Return the (X, Y) coordinate for the center point of the cell that contains the specified text.  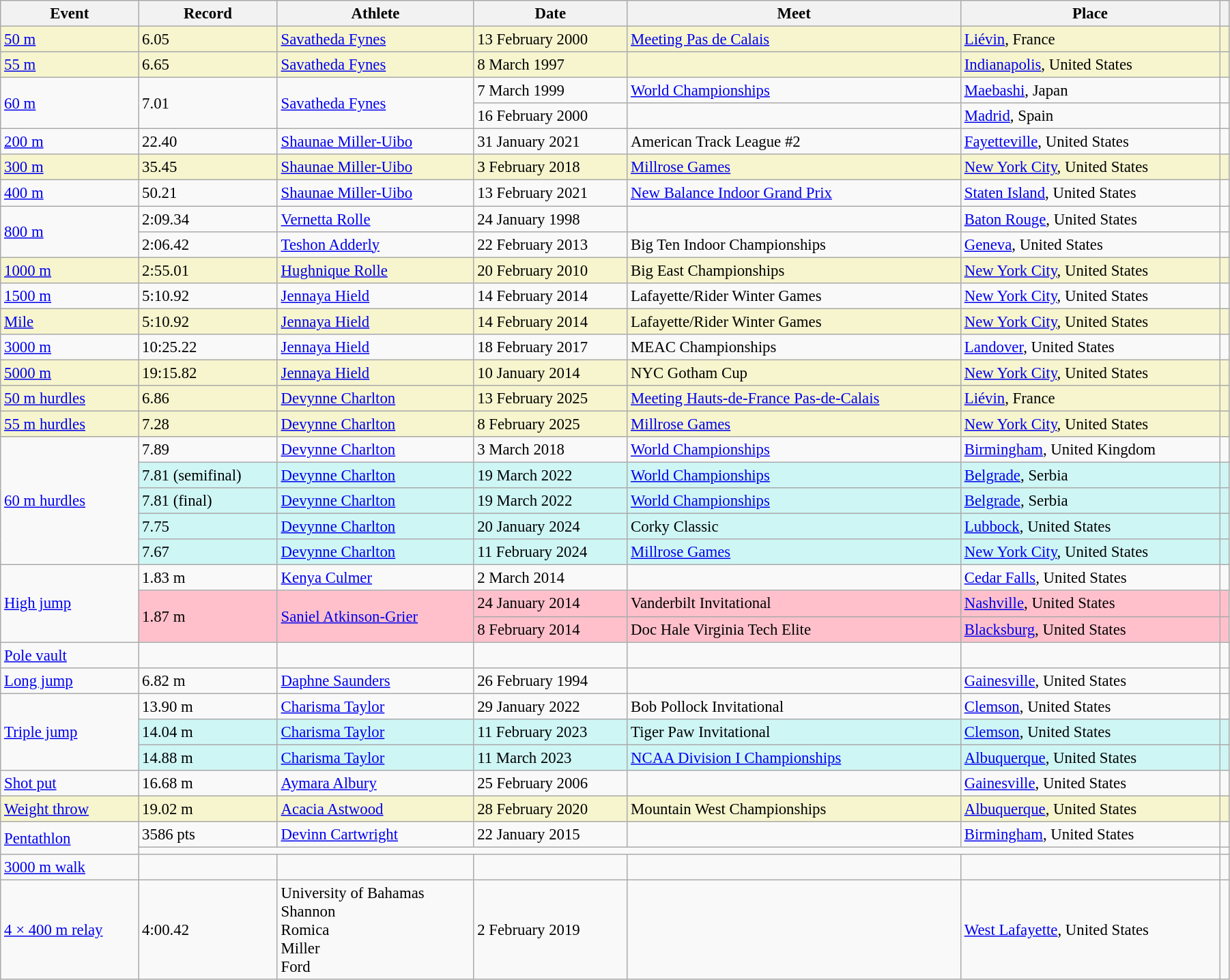
55 m (70, 65)
2 February 2019 (550, 930)
Big East Championships (795, 270)
10:25.22 (208, 347)
Weight throw (70, 809)
29 January 2022 (550, 706)
3000 m walk (70, 867)
Athlete (375, 14)
19.02 m (208, 809)
6.65 (208, 65)
14.04 m (208, 732)
400 m (70, 193)
3000 m (70, 347)
3 March 2018 (550, 450)
4 × 400 m relay (70, 930)
13 February 2000 (550, 40)
6.82 m (208, 680)
22 January 2015 (550, 835)
18 February 2017 (550, 347)
Lubbock, United States (1089, 527)
Baton Rouge, United States (1089, 219)
Record (208, 14)
22.40 (208, 142)
Staten Island, United States (1089, 193)
Fayetteville, United States (1089, 142)
Geneva, United States (1089, 244)
4:00.42 (208, 930)
300 m (70, 167)
13 February 2025 (550, 399)
50 m hurdles (70, 399)
Birmingham, United Kingdom (1089, 450)
24 January 2014 (550, 604)
1.87 m (208, 617)
Daphne Saunders (375, 680)
8 February 2025 (550, 424)
Bob Pollock Invitational (795, 706)
NCAA Division I Championships (795, 758)
2:09.34 (208, 219)
50.21 (208, 193)
25 February 2006 (550, 783)
24 January 1998 (550, 219)
20 January 2024 (550, 527)
Meeting Pas de Calais (795, 40)
West Lafayette, United States (1089, 930)
7.75 (208, 527)
Pentathlon (70, 838)
Blacksburg, United States (1089, 629)
7 March 1999 (550, 91)
Teshon Adderly (375, 244)
High jump (70, 603)
8 March 1997 (550, 65)
2:55.01 (208, 270)
31 January 2021 (550, 142)
Big Ten Indoor Championships (795, 244)
Vernetta Rolle (375, 219)
19:15.82 (208, 373)
20 February 2010 (550, 270)
American Track League #2 (795, 142)
11 February 2024 (550, 552)
7.67 (208, 552)
Corky Classic (795, 527)
Kenya Culmer (375, 578)
200 m (70, 142)
7.01 (208, 104)
Devinn Cartwright (375, 835)
10 January 2014 (550, 373)
5000 m (70, 373)
16 February 2000 (550, 116)
2 March 2014 (550, 578)
22 February 2013 (550, 244)
Indianapolis, United States (1089, 65)
3586 pts (208, 835)
Landover, United States (1089, 347)
11 March 2023 (550, 758)
60 m (70, 104)
7.81 (final) (208, 501)
Tiger Paw Invitational (795, 732)
Aymara Albury (375, 783)
60 m hurdles (70, 501)
MEAC Championships (795, 347)
11 February 2023 (550, 732)
Long jump (70, 680)
14.88 m (208, 758)
50 m (70, 40)
7.81 (semifinal) (208, 476)
Date (550, 14)
2:06.42 (208, 244)
Pole vault (70, 655)
1500 m (70, 296)
1.83 m (208, 578)
28 February 2020 (550, 809)
Event (70, 14)
Triple jump (70, 732)
6.05 (208, 40)
Meet (795, 14)
13.90 m (208, 706)
Maebashi, Japan (1089, 91)
Doc Hale Virginia Tech Elite (795, 629)
Vanderbilt Invitational (795, 604)
Acacia Astwood (375, 809)
55 m hurdles (70, 424)
Saniel Atkinson-Grier (375, 617)
Meeting Hauts-de-France Pas-de-Calais (795, 399)
Mile (70, 321)
Hughnique Rolle (375, 270)
Place (1089, 14)
7.89 (208, 450)
Cedar Falls, United States (1089, 578)
Shot put (70, 783)
NYC Gotham Cup (795, 373)
6.86 (208, 399)
University of BahamasShannonRomicaMillerFord (375, 930)
Mountain West Championships (795, 809)
35.45 (208, 167)
Birmingham, United States (1089, 835)
16.68 m (208, 783)
7.28 (208, 424)
Nashville, United States (1089, 604)
Madrid, Spain (1089, 116)
8 February 2014 (550, 629)
New Balance Indoor Grand Prix (795, 193)
800 m (70, 232)
13 February 2021 (550, 193)
3 February 2018 (550, 167)
26 February 1994 (550, 680)
1000 m (70, 270)
